Capture the cell that displays the provided text and extract its [x, y] central coordinate. 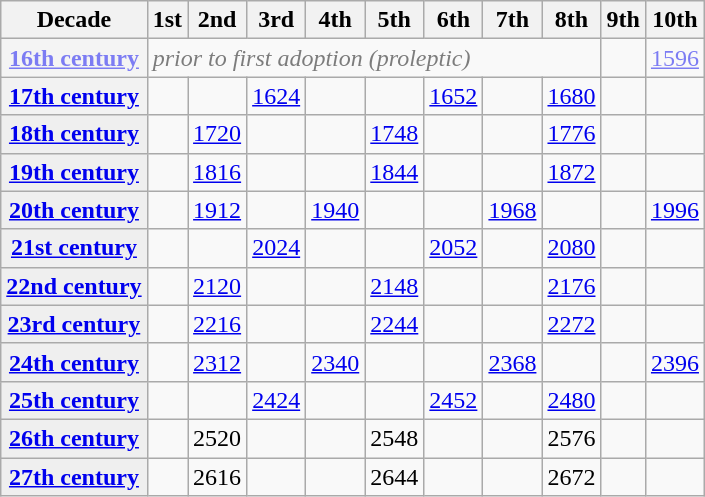
2644 [394, 477]
2080 [572, 248]
10th [674, 20]
18th century [74, 134]
2176 [572, 286]
3rd [276, 20]
1996 [674, 210]
19th century [74, 172]
2120 [218, 286]
23rd century [74, 324]
1748 [394, 134]
1596 [674, 58]
5th [394, 20]
2672 [572, 477]
1680 [572, 96]
2272 [572, 324]
2148 [394, 286]
2576 [572, 438]
1624 [276, 96]
2216 [218, 324]
20th century [74, 210]
1st [167, 20]
16th century [74, 58]
2340 [336, 362]
1776 [572, 134]
2424 [276, 400]
2312 [218, 362]
1872 [572, 172]
2520 [218, 438]
2396 [674, 362]
1940 [336, 210]
1652 [454, 96]
25th century [74, 400]
24th century [74, 362]
1844 [394, 172]
27th century [74, 477]
prior to first adoption (proleptic) [374, 58]
17th century [74, 96]
2452 [454, 400]
2368 [512, 362]
26th century [74, 438]
9th [623, 20]
2052 [454, 248]
2480 [572, 400]
6th [454, 20]
4th [336, 20]
8th [572, 20]
2616 [218, 477]
1720 [218, 134]
2548 [394, 438]
2244 [394, 324]
Decade [74, 20]
1912 [218, 210]
21st century [74, 248]
22nd century [74, 286]
1968 [512, 210]
1816 [218, 172]
7th [512, 20]
2nd [218, 20]
2024 [276, 248]
